Identify which cell holds the provided text, then report its (X, Y) central coordinate. 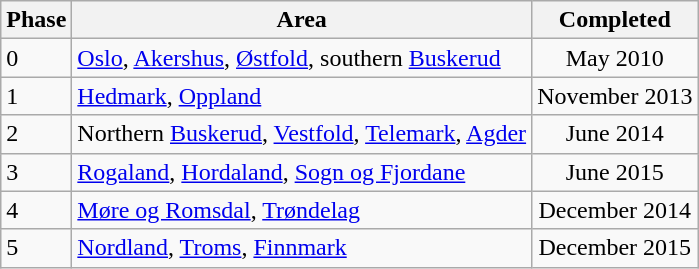
Northern Buskerud, Vestfold, Telemark, Agder (302, 134)
Oslo, Akershus, Østfold, southern Buskerud (302, 58)
Rogaland, Hordaland, Sogn og Fjordane (302, 172)
Hedmark, Oppland (302, 96)
May 2010 (615, 58)
December 2015 (615, 248)
5 (36, 248)
Area (302, 20)
December 2014 (615, 210)
June 2015 (615, 172)
Nordland, Troms, Finnmark (302, 248)
1 (36, 96)
Møre og Romsdal, Trøndelag (302, 210)
3 (36, 172)
Phase (36, 20)
June 2014 (615, 134)
Completed (615, 20)
November 2013 (615, 96)
4 (36, 210)
0 (36, 58)
2 (36, 134)
